Detect which cell encompasses the target text, then output its (X, Y) center coordinate. 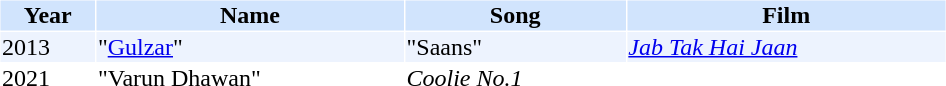
"Saans" (515, 47)
Name (250, 15)
Year (47, 15)
Song (515, 15)
Jab Tak Hai Jaan (786, 47)
"Gulzar" (250, 47)
Film (786, 15)
2013 (47, 47)
